Provide the [x, y] coordinate of the cell's center where the given text is located.  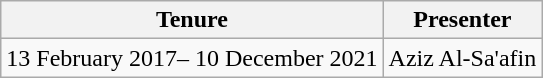
Presenter [462, 20]
Tenure [192, 20]
Aziz Al-Sa'afin [462, 58]
13 February 2017– 10 December 2021 [192, 58]
